Search for the cell housing the specified text and yield its [x, y] center coordinate. 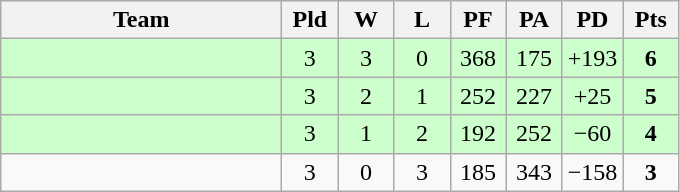
185 [478, 172]
343 [534, 172]
4 [651, 134]
Pld [310, 20]
PD [592, 20]
PA [534, 20]
W [366, 20]
+25 [592, 96]
175 [534, 58]
Team [142, 20]
Pts [651, 20]
+193 [592, 58]
5 [651, 96]
PF [478, 20]
−158 [592, 172]
192 [478, 134]
−60 [592, 134]
368 [478, 58]
227 [534, 96]
L [422, 20]
6 [651, 58]
